Capture the cell that displays the provided text and extract its (X, Y) central coordinate. 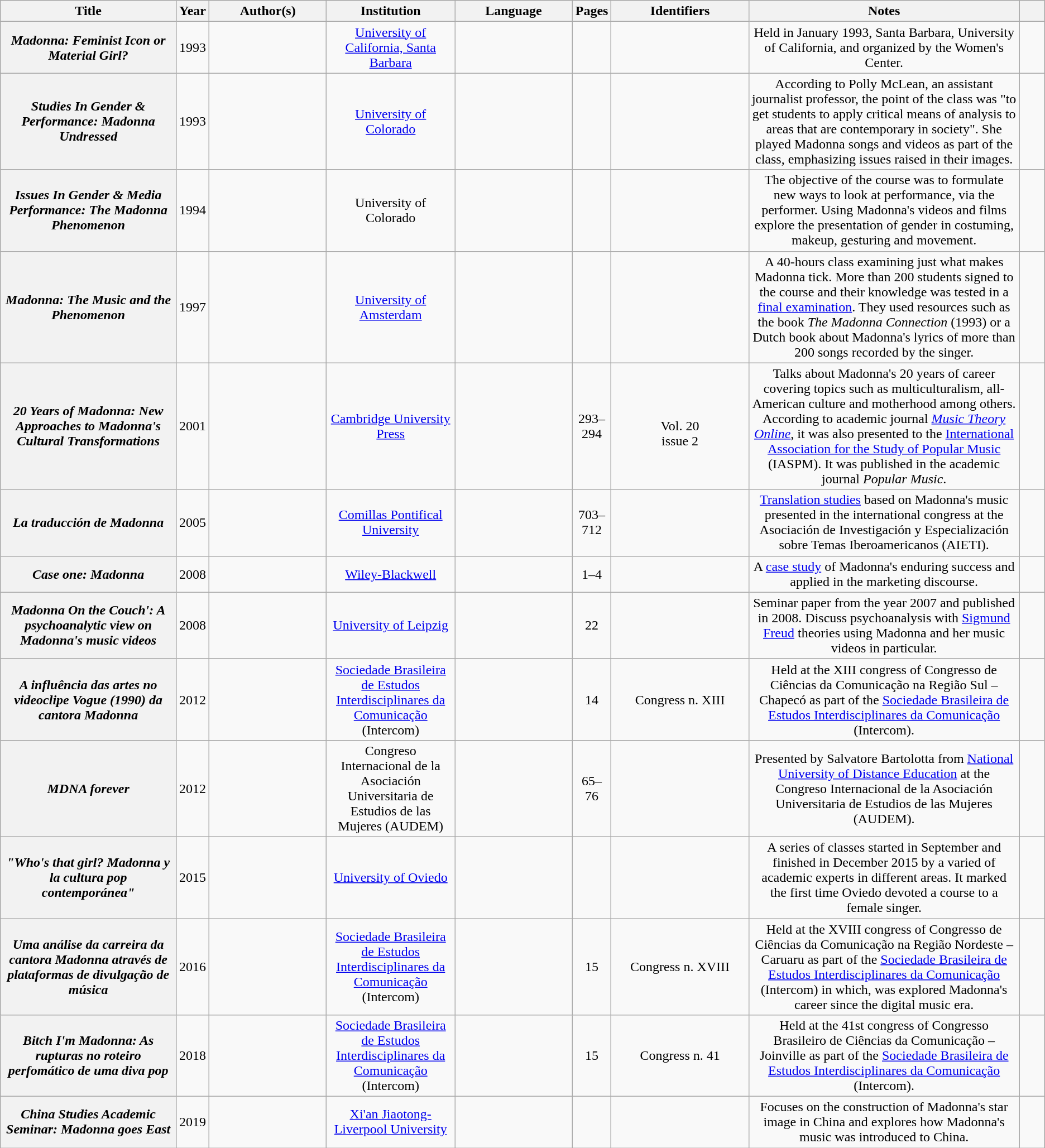
Congress n. 41 (680, 1056)
Author(s) (268, 11)
Vol. 20issue 2 (680, 426)
703–712 (592, 522)
A case study of Madonna's enduring success and applied in the marketing discourse. (884, 574)
Bitch I'm Madonna: As rupturas no roteiro perfomático de uma diva pop (88, 1056)
Institution (391, 11)
Notes (884, 11)
Cambridge University Press (391, 426)
2019 (193, 1122)
Congress n. XVIII (680, 967)
1–4 (592, 574)
University of Leipzig (391, 625)
Madonna: The Music and the Phenomenon (88, 307)
Congreso Internacional de la Asociación Universitaria de Estudios de las Mujeres (AUDEM) (391, 788)
22 (592, 625)
293–294 (592, 426)
Year (193, 11)
Madonna: Feminist Icon or Material Girl? (88, 47)
1997 (193, 307)
University of Oviedo (391, 877)
Comillas Pontifical University (391, 522)
Held in January 1993, Santa Barbara, University of California, and organized by the Women's Center. (884, 47)
Identifiers (680, 11)
Title (88, 11)
Studies In Gender & Performance: Madonna Undressed (88, 122)
2001 (193, 426)
65–76 (592, 788)
University of California, Santa Barbara (391, 47)
China Studies Academic Seminar: Madonna goes East (88, 1122)
Case one: Madonna (88, 574)
"Who's that girl? Madonna y la cultura pop contemporánea" (88, 877)
Wiley-Blackwell (391, 574)
Uma análise da carreira da cantora Madonna através de plataformas de divulgação de música (88, 967)
2018 (193, 1056)
1994 (193, 210)
A influência das artes no videoclipe Vogue (1990) da cantora Madonna (88, 699)
University of Amsterdam (391, 307)
20 Years of Madonna: New Approaches to Madonna's Cultural Transformations (88, 426)
Madonna On the Couch': A psychoanalytic view on Madonna's music videos (88, 625)
MDNA forever (88, 788)
2015 (193, 877)
Focuses on the construction of Madonna's star image in China and explores how Madonna's music was introduced to China. (884, 1122)
Pages (592, 11)
2005 (193, 522)
Xi'an Jiaotong-Liverpool University (391, 1122)
14 (592, 699)
Congress n. XIII (680, 699)
La traducción de Madonna (88, 522)
Language (514, 11)
2016 (193, 967)
Issues In Gender & Media Performance: The Madonna Phenomenon (88, 210)
